Find where the given text appears and provide that cell's center as [x, y] coordinate. 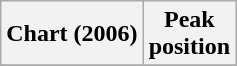
Chart (2006) [72, 34]
Peakposition [189, 34]
